Output the (X, Y) coordinate of the center of the cell containing the given text.  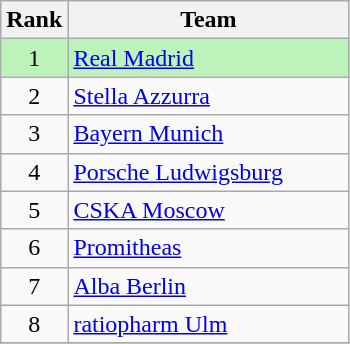
Real Madrid (208, 58)
7 (34, 286)
2 (34, 96)
Alba Berlin (208, 286)
Stella Azzurra (208, 96)
1 (34, 58)
Promitheas (208, 248)
ratiopharm Ulm (208, 324)
CSKA Moscow (208, 210)
8 (34, 324)
4 (34, 172)
5 (34, 210)
3 (34, 134)
Rank (34, 20)
Bayern Munich (208, 134)
Team (208, 20)
Porsche Ludwigsburg (208, 172)
6 (34, 248)
